Return (X, Y) of the center of cell containing provided text 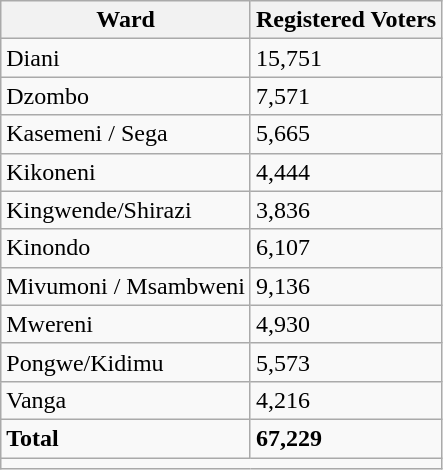
3,836 (346, 210)
6,107 (346, 248)
9,136 (346, 286)
Pongwe/Kidimu (126, 362)
5,573 (346, 362)
Ward (126, 20)
Mwereni (126, 324)
Diani (126, 58)
4,930 (346, 324)
67,229 (346, 438)
Total (126, 438)
Registered Voters (346, 20)
Mivumoni / Msambweni (126, 286)
Kinondo (126, 248)
Kasemeni / Sega (126, 134)
7,571 (346, 96)
4,216 (346, 400)
Kingwende/Shirazi (126, 210)
Kikoneni (126, 172)
Dzombo (126, 96)
4,444 (346, 172)
5,665 (346, 134)
Vanga (126, 400)
15,751 (346, 58)
